Locate the cell with the specified text and output its (x, y) center coordinate. 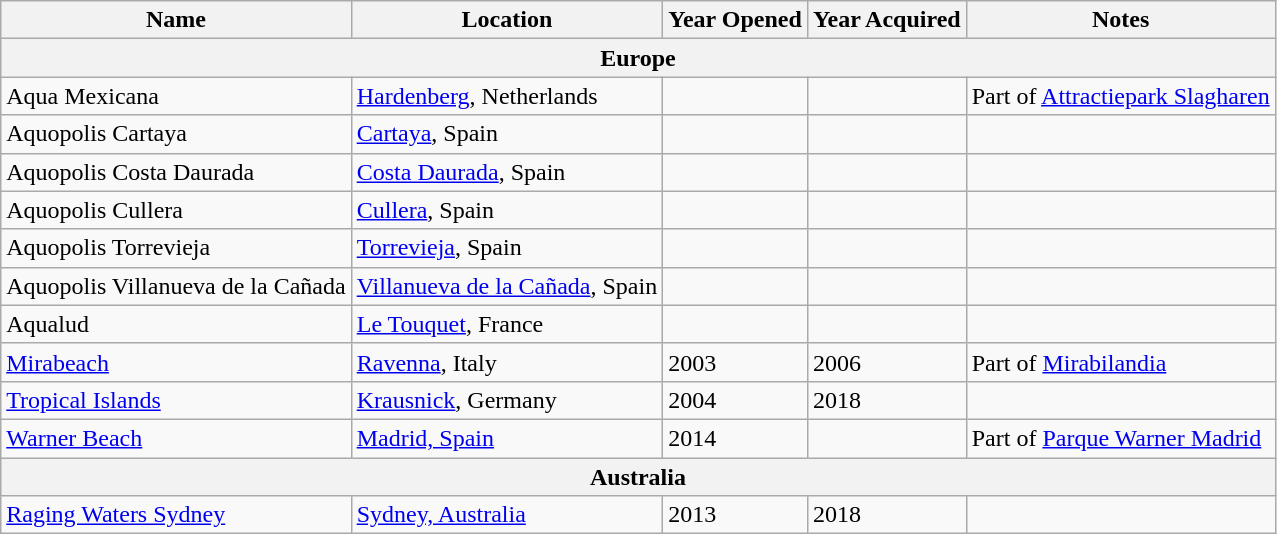
Cullera, Spain (507, 210)
Ravenna, Italy (507, 362)
Name (176, 20)
Aquopolis Cullera (176, 210)
Year Opened (736, 20)
Part of Parque Warner Madrid (1120, 438)
Madrid, Spain (507, 438)
Australia (638, 477)
Part of Mirabilandia (1120, 362)
Cartaya, Spain (507, 134)
Hardenberg, Netherlands (507, 96)
Location (507, 20)
Krausnick, Germany (507, 400)
2004 (736, 400)
Tropical Islands (176, 400)
Warner Beach (176, 438)
Part of Attractiepark Slagharen (1120, 96)
Aquopolis Torrevieja (176, 248)
Europe (638, 58)
Costa Daurada, Spain (507, 172)
2013 (736, 515)
Aquopolis Costa Daurada (176, 172)
Aquopolis Cartaya (176, 134)
2014 (736, 438)
Le Touquet, France (507, 324)
Notes (1120, 20)
Torrevieja, Spain (507, 248)
2006 (886, 362)
Mirabeach (176, 362)
Year Acquired (886, 20)
Sydney, Australia (507, 515)
Aqualud (176, 324)
Aquopolis Villanueva de la Cañada (176, 286)
Villanueva de la Cañada, Spain (507, 286)
Aqua Mexicana (176, 96)
Raging Waters Sydney (176, 515)
2003 (736, 362)
